Provide the [x, y] coordinate of the cell's center where the given text is located.  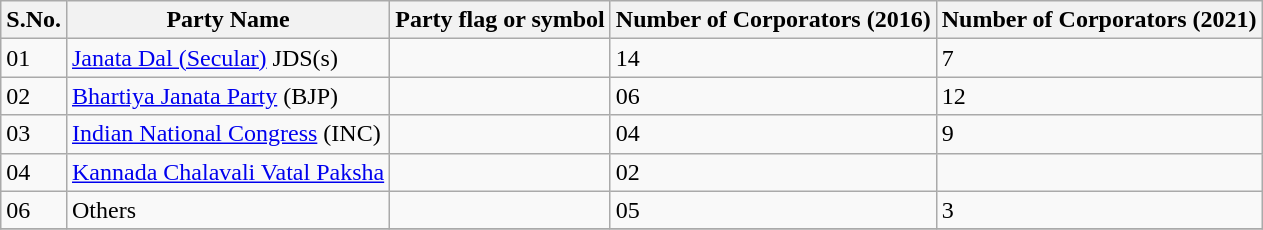
03 [34, 134]
9 [1099, 134]
Indian National Congress (INC) [228, 134]
Kannada Chalavali Vatal Paksha [228, 172]
7 [1099, 58]
01 [34, 58]
Bhartiya Janata Party (BJP) [228, 96]
14 [773, 58]
12 [1099, 96]
Party Name [228, 20]
Others [228, 210]
Party flag or symbol [500, 20]
Number of Corporators (2016) [773, 20]
3 [1099, 210]
Number of Corporators (2021) [1099, 20]
05 [773, 210]
S.No. [34, 20]
Janata Dal (Secular) JDS(s) [228, 58]
